Capture the cell that displays the provided text and extract its (X, Y) central coordinate. 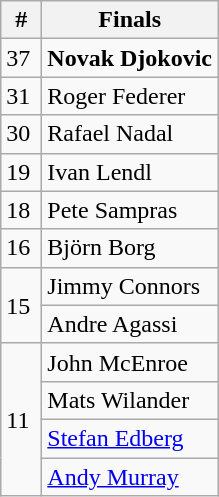
Ivan Lendl (130, 172)
19 (22, 172)
John McEnroe (130, 362)
Finals (130, 20)
37 (22, 58)
Andy Murray (130, 477)
Roger Federer (130, 96)
31 (22, 96)
Andre Agassi (130, 324)
11 (22, 419)
15 (22, 305)
Jimmy Connors (130, 286)
Björn Borg (130, 248)
# (22, 20)
Pete Sampras (130, 210)
Stefan Edberg (130, 438)
Mats Wilander (130, 400)
Novak Djokovic (130, 58)
30 (22, 134)
18 (22, 210)
16 (22, 248)
Rafael Nadal (130, 134)
